Return the (x, y) coordinate for the center point of the cell that contains the specified text.  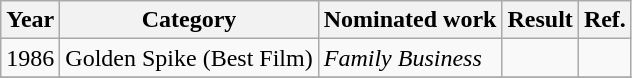
Result (540, 20)
Ref. (604, 20)
Nominated work (410, 20)
Category (189, 20)
Golden Spike (Best Film) (189, 58)
Year (30, 20)
Family Business (410, 58)
1986 (30, 58)
